Output the [x, y] coordinate of the center of the cell containing the given text.  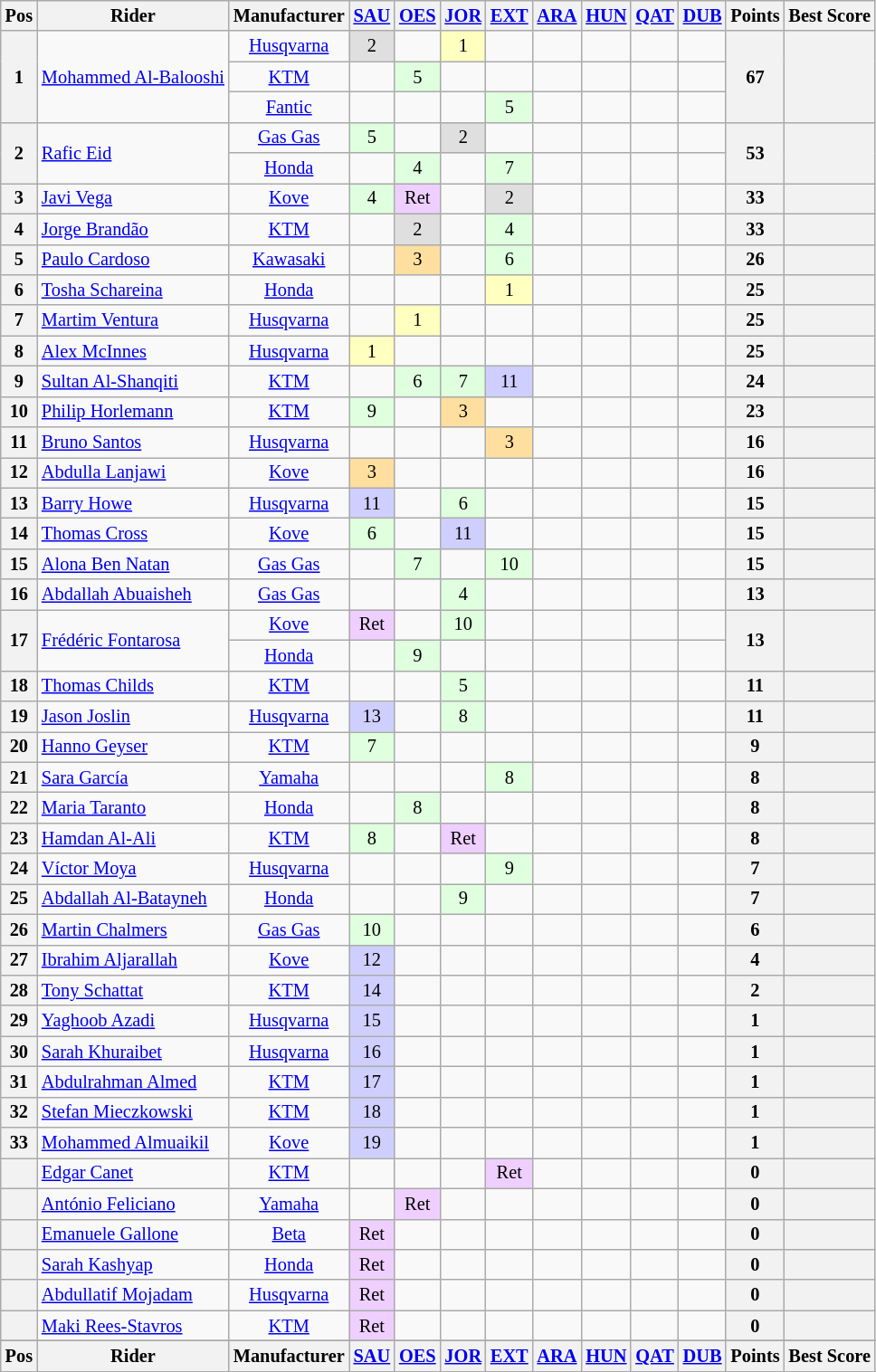
Ibrahim Aljarallah [133, 960]
Sara García [133, 777]
21 [19, 777]
Maria Taranto [133, 807]
32 [19, 1112]
Abdulrahman Almed [133, 1081]
Thomas Cross [133, 533]
Abdallah Abuaisheh [133, 595]
Abdallah Al-Batayneh [133, 899]
67 [755, 76]
30 [19, 1052]
Emanuele Gallone [133, 1234]
Hamdan Al-Ali [133, 838]
Alona Ben Natan [133, 564]
Martin Chalmers [133, 929]
Edgar Canet [133, 1173]
28 [19, 990]
Rafic Eid [133, 152]
Maki Rees-Stavros [133, 1326]
Tony Schattat [133, 990]
Tosha Schareina [133, 290]
Jason Joslin [133, 716]
Víctor Moya [133, 869]
Hanno Geyser [133, 747]
Mohammed Al-Balooshi [133, 76]
Thomas Childs [133, 686]
Barry Howe [133, 503]
Martim Ventura [133, 320]
Yaghoob Azadi [133, 1021]
Stefan Mieczkowski [133, 1112]
31 [19, 1081]
Abdulla Lanjawi [133, 472]
20 [19, 747]
22 [19, 807]
Javi Vega [133, 198]
Beta [290, 1234]
Philip Horlemann [133, 412]
Sarah Kashyap [133, 1264]
Paulo Cardoso [133, 260]
Jorge Brandão [133, 229]
Mohammed Almuaikil [133, 1143]
Alex McInnes [133, 351]
Sultan Al-Shanqiti [133, 381]
Bruno Santos [133, 443]
Fantic [290, 107]
Abdullatif Mojadam [133, 1295]
53 [755, 152]
Sarah Khuraibet [133, 1052]
Frédéric Fontarosa [133, 639]
Kawasaki [290, 260]
António Feliciano [133, 1204]
29 [19, 1021]
27 [19, 960]
